For the text-containing cell, return its midpoint in (X, Y) coordinate format. 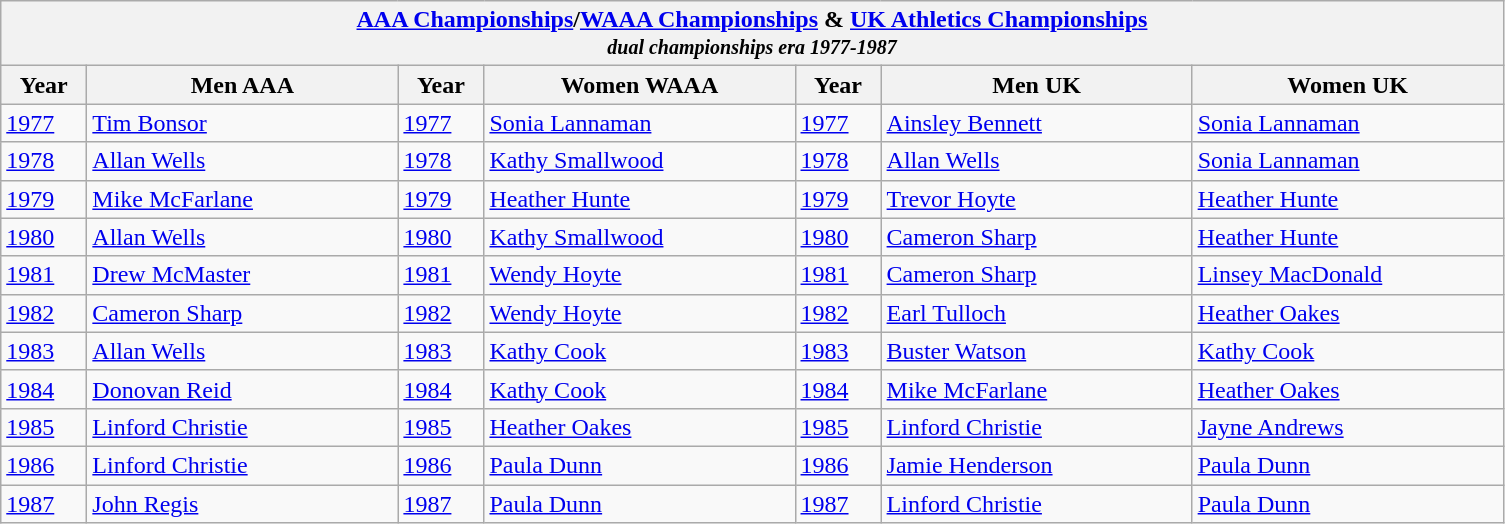
Men AAA (242, 85)
Linsey MacDonald (1348, 275)
Men UK (1036, 85)
Earl Tulloch (1036, 313)
Trevor Hoyte (1036, 199)
Jayne Andrews (1348, 427)
John Regis (242, 503)
Donovan Reid (242, 389)
Tim Bonsor (242, 123)
Jamie Henderson (1036, 465)
Buster Watson (1036, 351)
Women WAAA (640, 85)
AAA Championships/WAAA Championships & UK Athletics Championshipsdual championships era 1977-1987 (752, 34)
Drew McMaster (242, 275)
Ainsley Bennett (1036, 123)
Women UK (1348, 85)
